Search for the cell housing the specified text and yield its (X, Y) center coordinate. 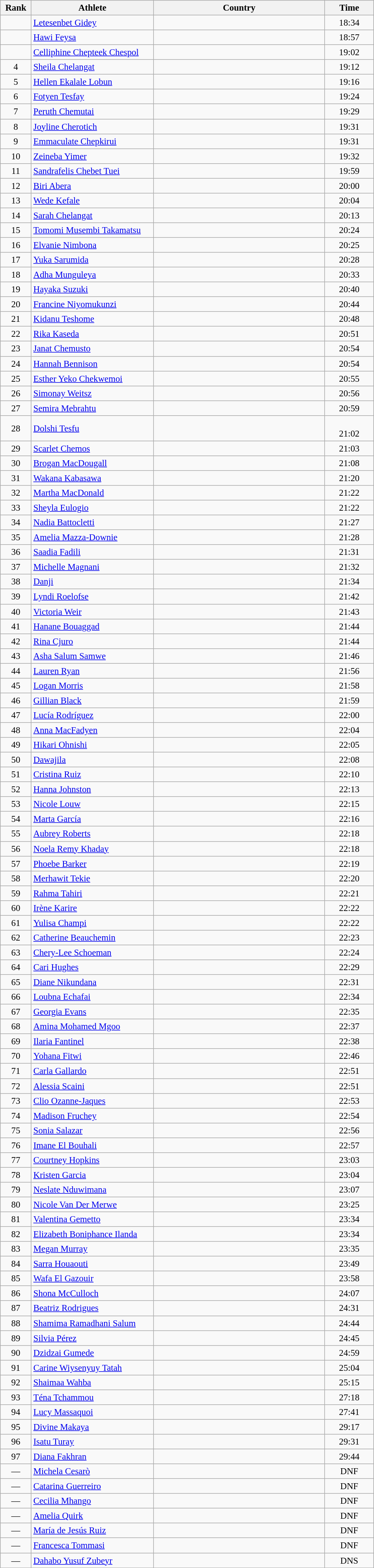
57 (16, 864)
46 (16, 700)
21:46 (349, 656)
27:41 (349, 1412)
20:33 (349, 275)
6 (16, 97)
Courtney Hopkins (92, 1160)
24:45 (349, 1338)
Francine Niyomukunzi (92, 304)
20:28 (349, 260)
20:40 (349, 289)
71 (16, 1071)
20:59 (349, 408)
84 (16, 1264)
24:59 (349, 1353)
81 (16, 1219)
Simonay Weitsz (92, 393)
82 (16, 1234)
50 (16, 760)
Hellen Ekalale Lobun (92, 82)
10 (16, 156)
Sheyla Eulogio (92, 508)
Phoebe Barker (92, 864)
96 (16, 1442)
22:15 (349, 804)
75 (16, 1130)
Silvia Pérez (92, 1338)
Cari Hughes (92, 967)
Amelia Quirk (92, 1516)
Hawi Feysa (92, 37)
Logan Morris (92, 686)
24:07 (349, 1294)
Sonia Salazar (92, 1130)
53 (16, 804)
Saadia Fadili (92, 552)
Divine Makaya (92, 1427)
Gillian Black (92, 700)
19:29 (349, 112)
69 (16, 1042)
22:34 (349, 997)
22:19 (349, 864)
Zeineba Yimer (92, 156)
45 (16, 686)
55 (16, 834)
21:32 (349, 567)
Country (239, 8)
Téna Tchammou (92, 1397)
22:24 (349, 952)
22:08 (349, 760)
17 (16, 260)
19:12 (349, 67)
Neslate Nduwimana (92, 1190)
Kristen Garcia (92, 1175)
22:13 (349, 790)
21:58 (349, 686)
Irène Karire (92, 908)
19:02 (349, 52)
Yuka Sarumida (92, 260)
Catherine Beauchemin (92, 938)
Cecilia Mhango (92, 1501)
Dolshi Tesfu (92, 428)
Diana Fakhran (92, 1457)
70 (16, 1057)
Yohana Fitwi (92, 1057)
Sarra Houaouti (92, 1264)
Madison Fruchey (92, 1116)
48 (16, 730)
44 (16, 671)
Celliphine Chepteek Chespol (92, 52)
89 (16, 1338)
Tomomi Musembi Takamatsu (92, 230)
15 (16, 230)
85 (16, 1279)
38 (16, 582)
Esther Yeko Chekwemoi (92, 379)
25:04 (349, 1368)
7 (16, 112)
DNS (349, 1561)
Nicole Van Der Merwe (92, 1204)
22:46 (349, 1057)
78 (16, 1175)
87 (16, 1309)
49 (16, 745)
47 (16, 715)
64 (16, 967)
51 (16, 775)
18:57 (349, 37)
23:25 (349, 1204)
Joyline Cherotich (92, 127)
Shaimaa Wahba (92, 1383)
20:00 (349, 186)
19:16 (349, 82)
22:31 (349, 982)
92 (16, 1383)
29 (16, 448)
23:04 (349, 1175)
21:03 (349, 448)
Marta García (92, 819)
Dahabo Yusuf Zubeyr (92, 1561)
36 (16, 552)
Hanane Bouaggad (92, 626)
20:24 (349, 230)
Loubna Echafai (92, 997)
Lyndi Roelofse (92, 597)
Chery-Lee Schoeman (92, 952)
Hikari Ohnishi (92, 745)
9 (16, 141)
42 (16, 641)
39 (16, 597)
22:53 (349, 1101)
97 (16, 1457)
Wafa El Gazouir (92, 1279)
22:56 (349, 1130)
20:04 (349, 201)
Carine Wiysenyuy Tatah (92, 1368)
29:44 (349, 1457)
20:48 (349, 319)
22:05 (349, 745)
Lucy Massaquoi (92, 1412)
Nadia Battocletti (92, 523)
Rika Kaseda (92, 334)
Asha Salum Samwe (92, 656)
20:51 (349, 334)
20 (16, 304)
Aubrey Roberts (92, 834)
5 (16, 82)
58 (16, 878)
68 (16, 1027)
52 (16, 790)
83 (16, 1249)
22 (16, 334)
Kidanu Teshome (92, 319)
Catarina Guerreiro (92, 1486)
Sheila Chelangat (92, 67)
79 (16, 1190)
32 (16, 493)
Michelle Magnani (92, 567)
Hanna Johnston (92, 790)
Danji (92, 582)
Georgia Evans (92, 1012)
23:03 (349, 1160)
Victoria Weir (92, 612)
22:29 (349, 967)
Rank (16, 8)
21:20 (349, 478)
Emmaculate Chepkirui (92, 141)
56 (16, 849)
90 (16, 1353)
95 (16, 1427)
21:56 (349, 671)
20:44 (349, 304)
Adha Munguleya (92, 275)
93 (16, 1397)
22:00 (349, 715)
Sarah Chelangat (92, 215)
Francesca Tommasi (92, 1546)
21:31 (349, 552)
Elvanie Nimbona (92, 245)
12 (16, 186)
Shamima Ramadhani Salum (92, 1323)
Janat Chemusto (92, 349)
Lauren Ryan (92, 671)
22:57 (349, 1145)
22:54 (349, 1116)
24:44 (349, 1323)
22:35 (349, 1012)
21 (16, 319)
88 (16, 1323)
25 (16, 379)
25:15 (349, 1383)
35 (16, 538)
65 (16, 982)
21:34 (349, 582)
22:38 (349, 1042)
67 (16, 1012)
21:27 (349, 523)
41 (16, 626)
19 (16, 289)
27:18 (349, 1397)
22:23 (349, 938)
22:20 (349, 878)
Noela Remy Khaday (92, 849)
21:28 (349, 538)
23:58 (349, 1279)
Isatu Turay (92, 1442)
19:59 (349, 171)
20:56 (349, 393)
Diane Nikundana (92, 982)
18:34 (349, 23)
Alessia Scaini (92, 1086)
Dzidzai Gumede (92, 1353)
86 (16, 1294)
Athlete (92, 8)
62 (16, 938)
22:37 (349, 1027)
Michela Cesarò (92, 1471)
Hannah Bennison (92, 364)
13 (16, 201)
Shona McCulloch (92, 1294)
Peruth Chemutai (92, 112)
72 (16, 1086)
20:25 (349, 245)
34 (16, 523)
24:31 (349, 1309)
Carla Gallardo (92, 1071)
24 (16, 364)
Fotyen Tesfay (92, 97)
22:04 (349, 730)
Nicole Louw (92, 804)
77 (16, 1160)
María de Jesús Ruiz (92, 1531)
23 (16, 349)
61 (16, 923)
21:02 (349, 428)
8 (16, 127)
20:13 (349, 215)
Elizabeth Boniphance Ilanda (92, 1234)
59 (16, 893)
4 (16, 67)
Sandrafelis Chebet Tuei (92, 171)
21:59 (349, 700)
22:16 (349, 819)
30 (16, 463)
76 (16, 1145)
33 (16, 508)
18 (16, 275)
29:17 (349, 1427)
40 (16, 612)
Martha MacDonald (92, 493)
28 (16, 428)
23:35 (349, 1249)
14 (16, 215)
Anna MacFadyen (92, 730)
80 (16, 1204)
Brogan MacDougall (92, 463)
Amelia Mazza-Downie (92, 538)
26 (16, 393)
Wede Kefale (92, 201)
Letesenbet Gidey (92, 23)
19:24 (349, 97)
66 (16, 997)
23:07 (349, 1190)
Dawajila (92, 760)
Cristina Ruiz (92, 775)
11 (16, 171)
91 (16, 1368)
Imane El Bouhali (92, 1145)
22:21 (349, 893)
Wakana Kabasawa (92, 478)
21:08 (349, 463)
Semira Mebrahtu (92, 408)
Scarlet Chemos (92, 448)
37 (16, 567)
60 (16, 908)
Valentina Gemetto (92, 1219)
Rina Cjuro (92, 641)
19:32 (349, 156)
27 (16, 408)
20:55 (349, 379)
Merhawit Tekie (92, 878)
Clio Ozanne-Jaques (92, 1101)
Time (349, 8)
Hayaka Suzuki (92, 289)
54 (16, 819)
21:43 (349, 612)
Rahma Tahiri (92, 893)
22:10 (349, 775)
21:42 (349, 597)
Amina Mohamed Mgoo (92, 1027)
74 (16, 1116)
Yulisa Champi (92, 923)
16 (16, 245)
73 (16, 1101)
31 (16, 478)
Biri Abera (92, 186)
Lucía Rodríguez (92, 715)
94 (16, 1412)
Beatriz Rodrigues (92, 1309)
Megan Murray (92, 1249)
63 (16, 952)
43 (16, 656)
23:49 (349, 1264)
Ilaria Fantinel (92, 1042)
29:31 (349, 1442)
